Locate the cell with the specified text and output its (X, Y) center coordinate. 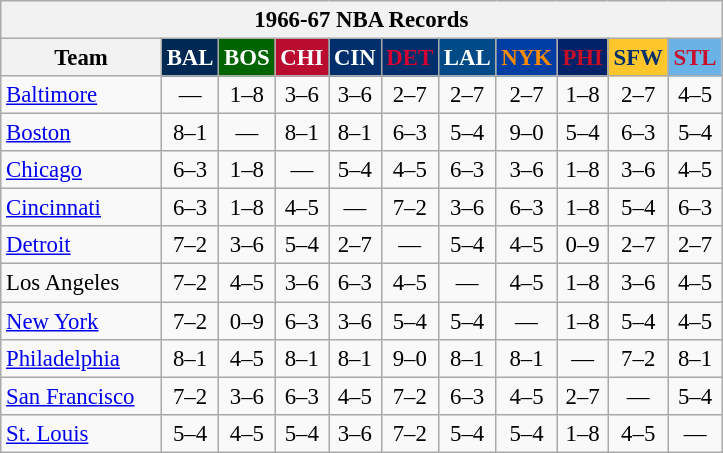
CIN (355, 58)
Chicago (82, 170)
Team (82, 58)
PHI (582, 58)
Baltimore (82, 95)
Detroit (82, 245)
DET (410, 58)
Boston (82, 133)
1966-67 NBA Records (362, 20)
NYK (526, 58)
Cincinnati (82, 208)
STL (695, 58)
New York (82, 321)
CHI (302, 58)
BOS (247, 58)
Philadelphia (82, 358)
SFW (638, 58)
LAL (466, 58)
San Francisco (82, 396)
Los Angeles (82, 283)
BAL (190, 58)
St. Louis (82, 433)
